Find where the given text appears and provide that cell's center as [X, Y] coordinate. 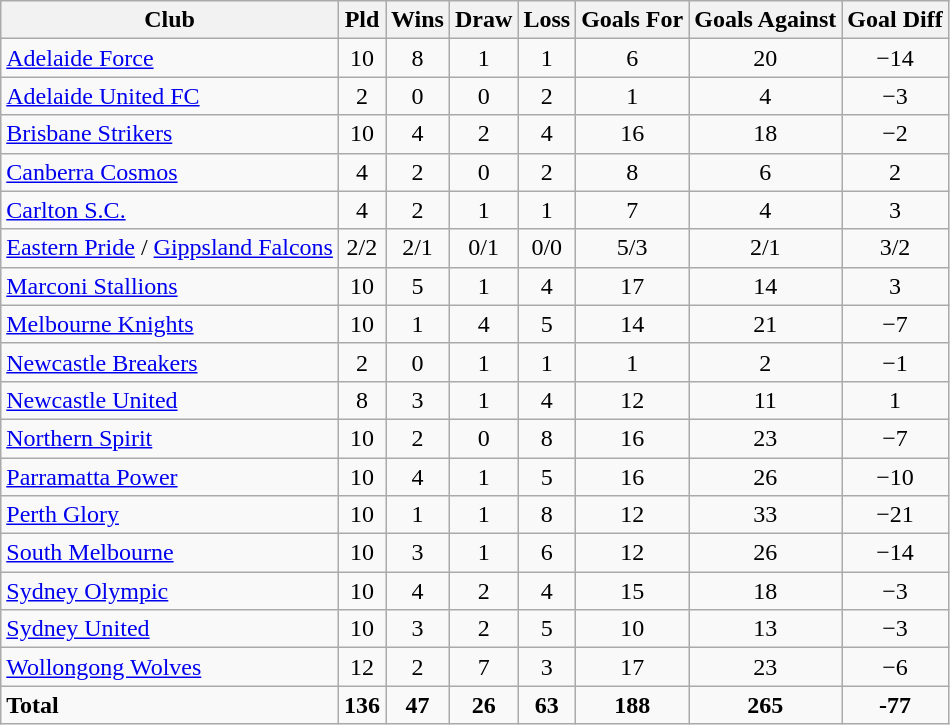
5/3 [632, 248]
Goal Diff [895, 20]
Newcastle Breakers [170, 362]
63 [547, 705]
−21 [895, 515]
−6 [895, 667]
Loss [547, 20]
0/0 [547, 248]
Club [170, 20]
Brisbane Strikers [170, 134]
Marconi Stallions [170, 286]
-77 [895, 705]
47 [418, 705]
Melbourne Knights [170, 324]
Goals For [632, 20]
Total [170, 705]
Pld [362, 20]
15 [632, 591]
21 [766, 324]
265 [766, 705]
South Melbourne [170, 553]
136 [362, 705]
Carlton S.C. [170, 210]
Newcastle United [170, 400]
−2 [895, 134]
Canberra Cosmos [170, 172]
188 [632, 705]
20 [766, 58]
Goals Against [766, 20]
Northern Spirit [170, 438]
Draw [483, 20]
33 [766, 515]
2/2 [362, 248]
Adelaide Force [170, 58]
3/2 [895, 248]
Wollongong Wolves [170, 667]
Sydney United [170, 629]
11 [766, 400]
−10 [895, 477]
Perth Glory [170, 515]
Wins [418, 20]
Eastern Pride / Gippsland Falcons [170, 248]
−1 [895, 362]
0/1 [483, 248]
13 [766, 629]
Sydney Olympic [170, 591]
Parramatta Power [170, 477]
Adelaide United FC [170, 96]
